Capture the cell that displays the provided text and extract its (X, Y) central coordinate. 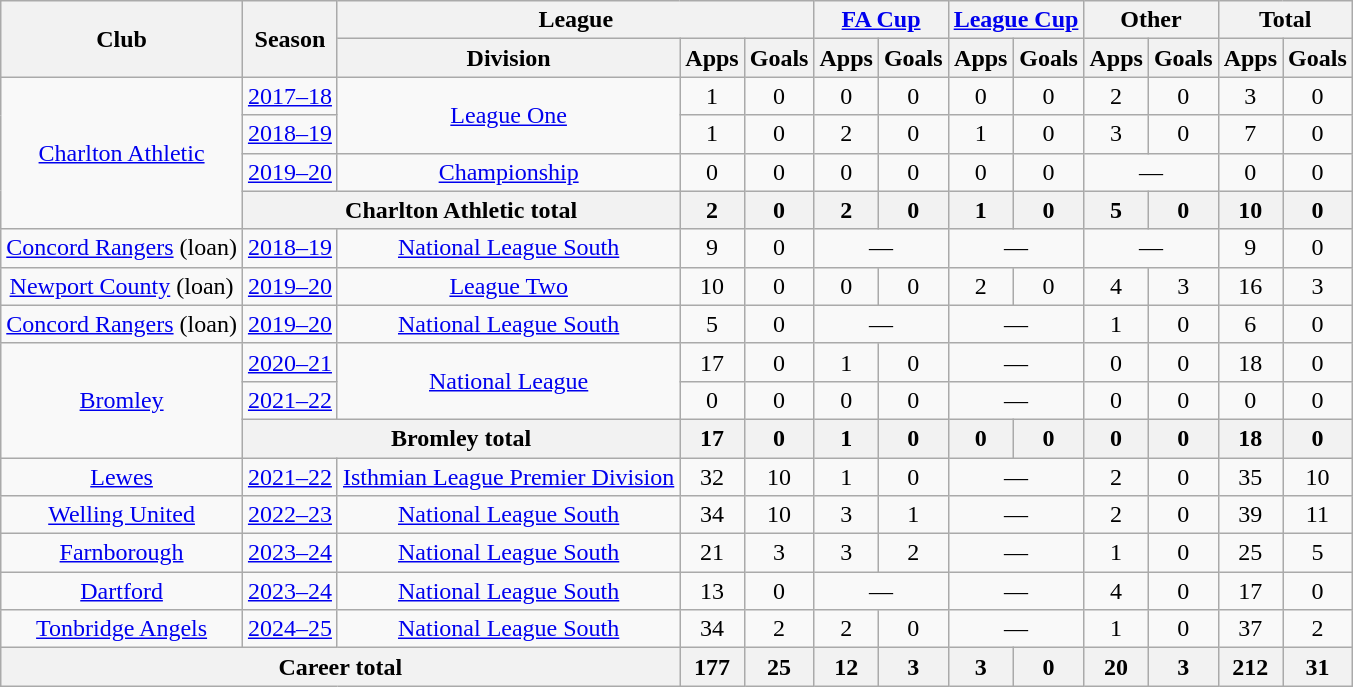
16 (1250, 286)
Division (508, 58)
Bromley (122, 400)
Other (1151, 20)
National League (508, 381)
Newport County (loan) (122, 286)
Charlton Athletic total (460, 210)
FA Cup (881, 20)
32 (712, 477)
Lewes (122, 477)
35 (1250, 477)
Farnborough (122, 553)
12 (846, 667)
Welling United (122, 515)
212 (1250, 667)
League One (508, 115)
20 (1116, 667)
2024–25 (290, 629)
11 (1318, 515)
31 (1318, 667)
Tonbridge Angels (122, 629)
2017–18 (290, 96)
Club (122, 39)
League Cup (1016, 20)
37 (1250, 629)
League (576, 20)
League Two (508, 286)
6 (1250, 324)
Charlton Athletic (122, 153)
Season (290, 39)
Championship (508, 172)
Total (1285, 20)
13 (712, 591)
Career total (340, 667)
39 (1250, 515)
2022–23 (290, 515)
21 (712, 553)
2020–21 (290, 362)
Bromley total (460, 438)
Isthmian League Premier Division (508, 477)
177 (712, 667)
Dartford (122, 591)
7 (1250, 134)
